Scan for the cell matching the given text and deliver its [X, Y] coordinate at center. 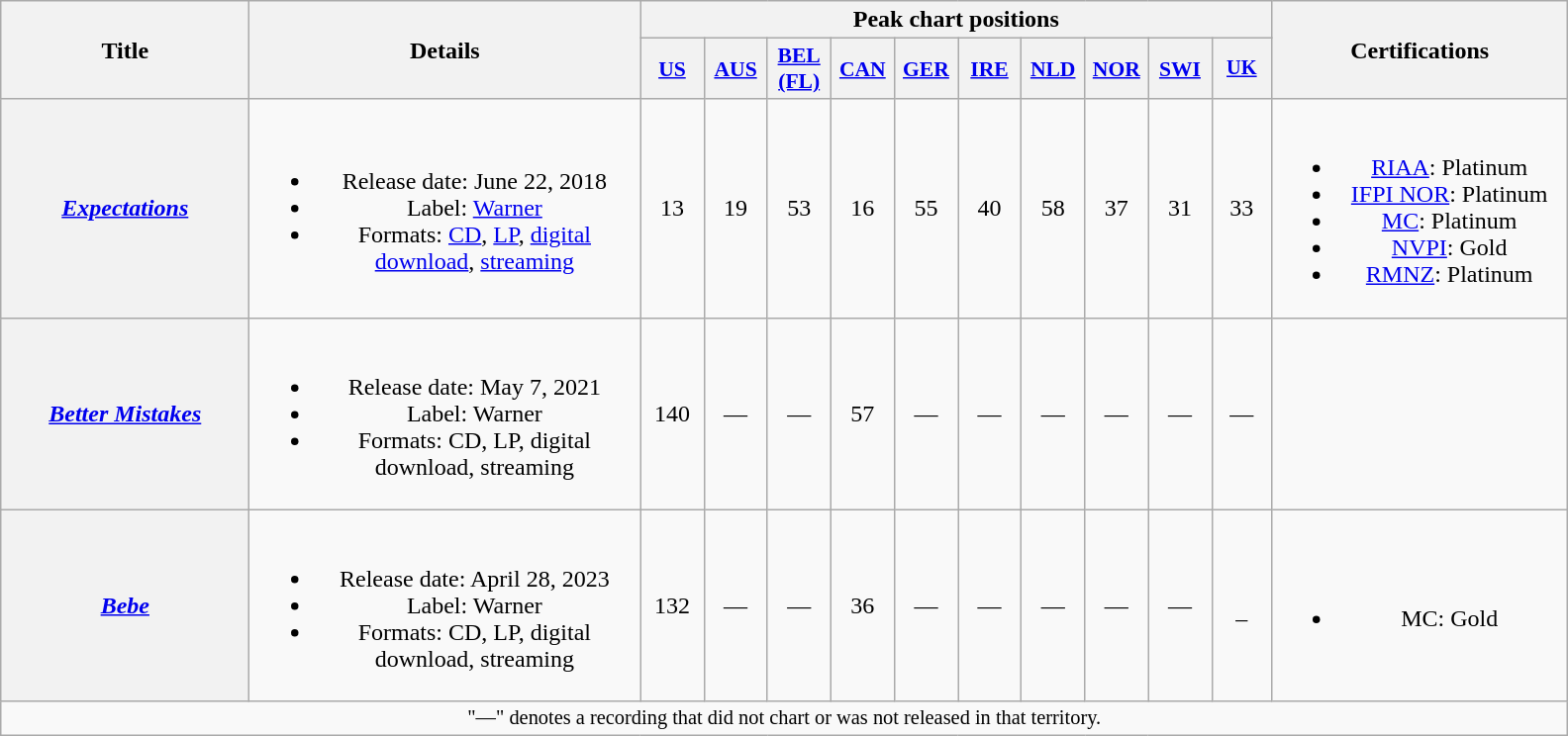
Release date: June 22, 2018Label: WarnerFormats: CD, LP, digital download, streaming [445, 208]
Release date: May 7, 2021Label: WarnerFormats: CD, LP, digital download, streaming [445, 414]
NOR [1117, 69]
SWI [1180, 69]
58 [1053, 208]
– [1241, 605]
IRE [990, 69]
57 [862, 414]
19 [735, 208]
13 [672, 208]
BEL(FL) [799, 69]
Title [125, 49]
NLD [1053, 69]
33 [1241, 208]
Details [445, 49]
US [672, 69]
Bebe [125, 605]
140 [672, 414]
CAN [862, 69]
GER [926, 69]
AUS [735, 69]
37 [1117, 208]
Better Mistakes [125, 414]
Certifications [1420, 49]
55 [926, 208]
36 [862, 605]
16 [862, 208]
132 [672, 605]
53 [799, 208]
Release date: April 28, 2023Label: WarnerFormats: CD, LP, digital download, streaming [445, 605]
31 [1180, 208]
"—" denotes a recording that did not chart or was not released in that territory. [784, 718]
Expectations [125, 208]
40 [990, 208]
RIAA: PlatinumIFPI NOR: PlatinumMC: PlatinumNVPI: GoldRMNZ: Platinum [1420, 208]
MC: Gold [1420, 605]
UK [1241, 69]
Peak chart positions [956, 20]
